Pinpoint the cell where the given text exists, returning its [x, y] midpoint coordinate. 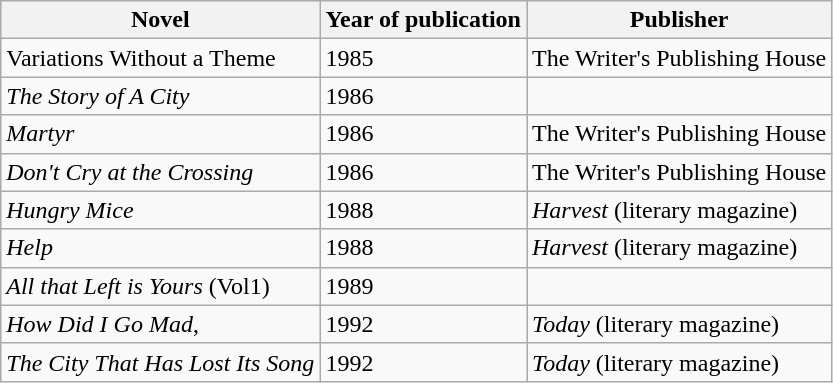
Novel [160, 20]
Variations Without a Theme [160, 58]
Hungry Mice [160, 210]
Year of publication [424, 20]
The City That Has Lost Its Song [160, 362]
The Story of A City [160, 96]
Don't Cry at the Crossing [160, 172]
1989 [424, 286]
All that Left is Yours (Vol1) [160, 286]
Martyr [160, 134]
1985 [424, 58]
How Did I Go Mad, [160, 324]
Publisher [678, 20]
Help [160, 248]
